Determine the (X, Y) coordinate at the center of the cell enclosing the given text.  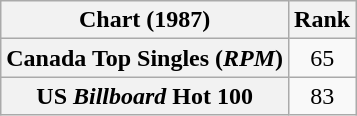
83 (322, 96)
Canada Top Singles (RPM) (145, 58)
Chart (1987) (145, 20)
Rank (322, 20)
US Billboard Hot 100 (145, 96)
65 (322, 58)
